Search for the cell housing the specified text and yield its (x, y) center coordinate. 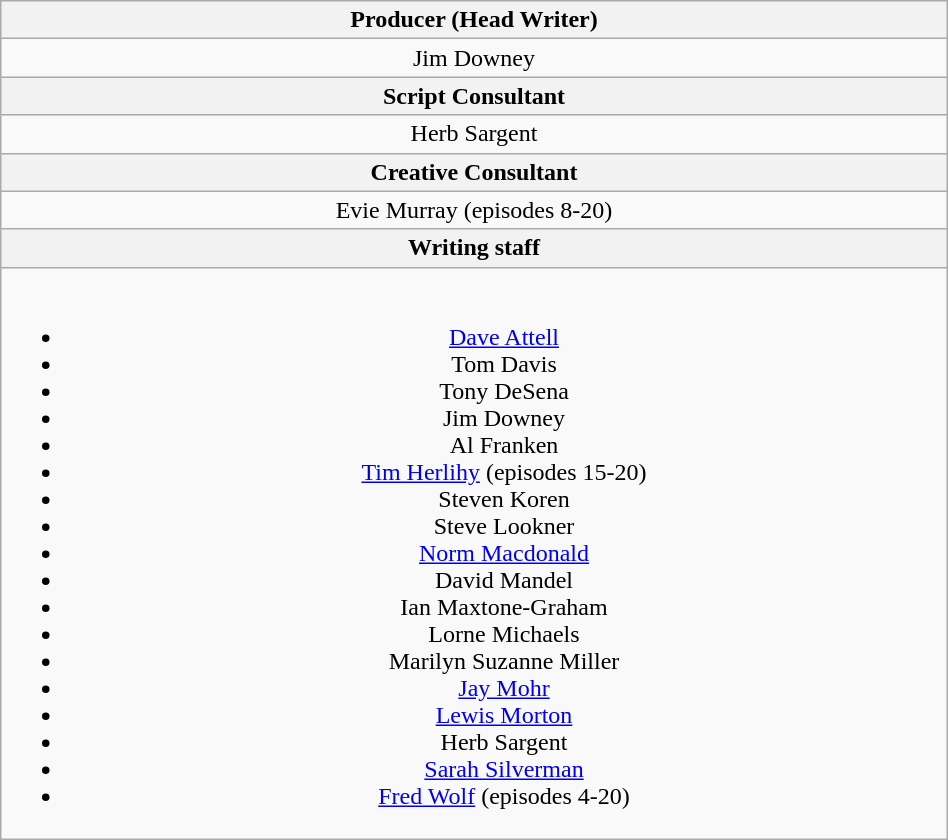
Writing staff (474, 248)
Evie Murray (episodes 8-20) (474, 210)
Producer (Head Writer) (474, 20)
Herb Sargent (474, 134)
Script Consultant (474, 96)
Creative Consultant (474, 172)
Jim Downey (474, 58)
